Locate the cell with the specified text and output its [x, y] center coordinate. 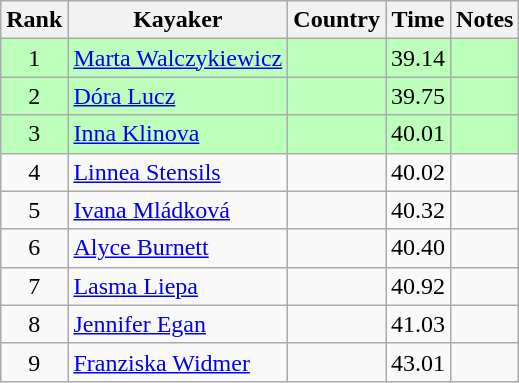
Dóra Lucz [178, 96]
43.01 [418, 362]
40.40 [418, 248]
9 [34, 362]
39.75 [418, 96]
40.01 [418, 134]
39.14 [418, 58]
41.03 [418, 324]
2 [34, 96]
8 [34, 324]
Country [337, 20]
3 [34, 134]
Alyce Burnett [178, 248]
Rank [34, 20]
Inna Klinova [178, 134]
Time [418, 20]
Notes [485, 20]
Ivana Mládková [178, 210]
Kayaker [178, 20]
Linnea Stensils [178, 172]
7 [34, 286]
Franziska Widmer [178, 362]
Lasma Liepa [178, 286]
4 [34, 172]
1 [34, 58]
40.92 [418, 286]
5 [34, 210]
40.32 [418, 210]
Jennifer Egan [178, 324]
6 [34, 248]
Marta Walczykiewicz [178, 58]
40.02 [418, 172]
